For the text-containing cell, return its midpoint in (x, y) coordinate format. 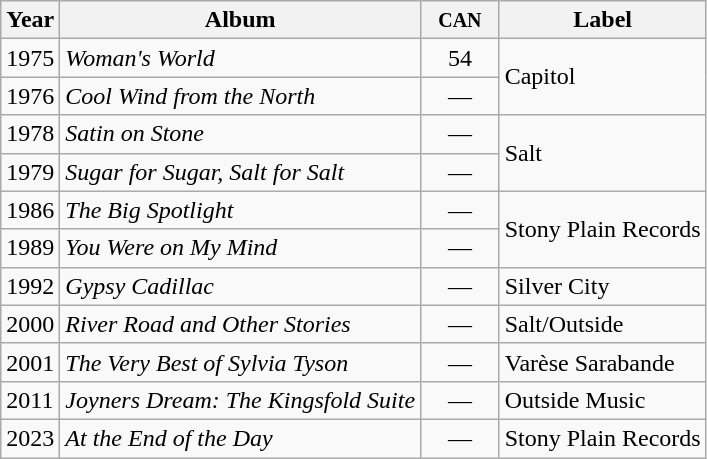
2023 (30, 438)
1975 (30, 58)
Outside Music (602, 400)
You Were on My Mind (240, 248)
Album (240, 20)
1978 (30, 134)
Gypsy Cadillac (240, 286)
1992 (30, 286)
54 (460, 58)
Silver City (602, 286)
Sugar for Sugar, Salt for Salt (240, 172)
1976 (30, 96)
Salt (602, 153)
Varèse Sarabande (602, 362)
Label (602, 20)
Salt/Outside (602, 324)
Capitol (602, 77)
2011 (30, 400)
The Very Best of Sylvia Tyson (240, 362)
At the End of the Day (240, 438)
2000 (30, 324)
2001 (30, 362)
1986 (30, 210)
Cool Wind from the North (240, 96)
River Road and Other Stories (240, 324)
Satin on Stone (240, 134)
Year (30, 20)
The Big Spotlight (240, 210)
CAN (460, 20)
1979 (30, 172)
Joyners Dream: The Kingsfold Suite (240, 400)
1989 (30, 248)
Woman's World (240, 58)
